Detect which cell encompasses the target text, then output its (X, Y) center coordinate. 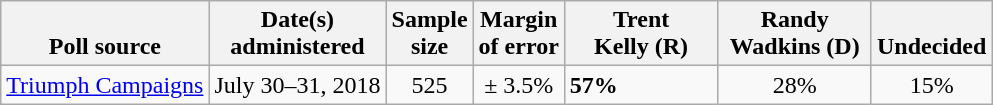
Marginof error (518, 34)
July 30–31, 2018 (298, 85)
Undecided (931, 34)
57% (641, 85)
Poll source (105, 34)
28% (795, 85)
RandyWadkins (D) (795, 34)
Date(s)administered (298, 34)
Triumph Campaigns (105, 85)
± 3.5% (518, 85)
Samplesize (430, 34)
525 (430, 85)
TrentKelly (R) (641, 34)
15% (931, 85)
